For the text-containing cell, return its midpoint in (x, y) coordinate format. 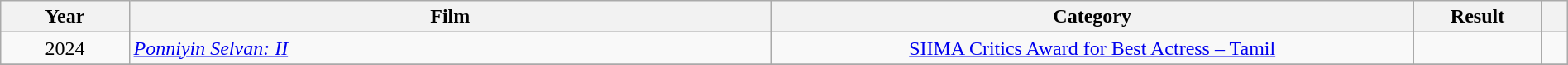
SIIMA Critics Award for Best Actress – Tamil (1092, 48)
Result (1477, 17)
Category (1092, 17)
Ponniyin Selvan: II (450, 48)
Year (65, 17)
2024 (65, 48)
Film (450, 17)
